Scan for the cell matching the given text and deliver its (X, Y) coordinate at center. 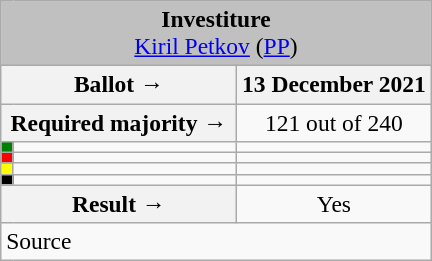
Result → (119, 204)
Yes (334, 204)
Source (216, 241)
InvestitureKiril Petkov (PP) (216, 32)
Required majority → (119, 122)
13 December 2021 (334, 84)
Ballot → (119, 84)
121 out of 240 (334, 122)
